Pinpoint the cell where the given text exists, returning its [x, y] midpoint coordinate. 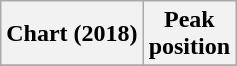
Peakposition [189, 34]
Chart (2018) [72, 34]
